Detect which cell encompasses the target text, then output its (x, y) center coordinate. 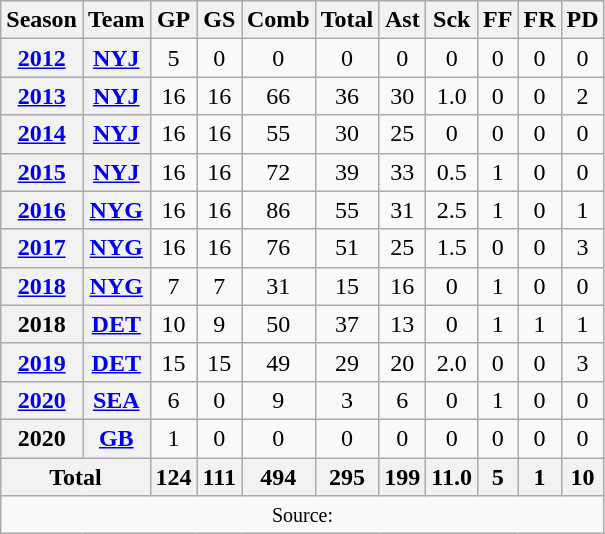
2019 (42, 362)
1.0 (452, 96)
Season (42, 20)
SEA (116, 400)
11.0 (452, 477)
20 (402, 362)
GB (116, 438)
2.5 (452, 210)
36 (347, 96)
Comb (279, 20)
86 (279, 210)
2014 (42, 134)
37 (347, 324)
50 (279, 324)
FR (540, 20)
33 (402, 172)
2.0 (452, 362)
2015 (42, 172)
49 (279, 362)
Ast (402, 20)
Source: (302, 515)
29 (347, 362)
124 (174, 477)
66 (279, 96)
39 (347, 172)
Sck (452, 20)
0.5 (452, 172)
13 (402, 324)
72 (279, 172)
2012 (42, 58)
GS (219, 20)
111 (219, 477)
2016 (42, 210)
199 (402, 477)
2 (582, 96)
FF (498, 20)
76 (279, 248)
Team (116, 20)
GP (174, 20)
PD (582, 20)
51 (347, 248)
2013 (42, 96)
1.5 (452, 248)
494 (279, 477)
295 (347, 477)
2017 (42, 248)
